Determine the [x, y] coordinate at the center of the cell enclosing the given text.  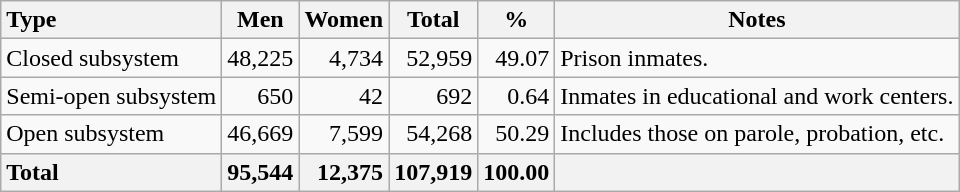
692 [434, 96]
50.29 [516, 134]
49.07 [516, 58]
Notes [757, 20]
46,669 [260, 134]
4,734 [344, 58]
0.64 [516, 96]
107,919 [434, 172]
Open subsystem [112, 134]
Closed subsystem [112, 58]
Semi-open subsystem [112, 96]
48,225 [260, 58]
650 [260, 96]
Includes those on parole, probation, etc. [757, 134]
100.00 [516, 172]
% [516, 20]
95,544 [260, 172]
12,375 [344, 172]
Type [112, 20]
Men [260, 20]
Inmates in educational and work centers. [757, 96]
Prison inmates. [757, 58]
Women [344, 20]
42 [344, 96]
54,268 [434, 134]
52,959 [434, 58]
7,599 [344, 134]
